Capture the cell that displays the provided text and extract its [x, y] central coordinate. 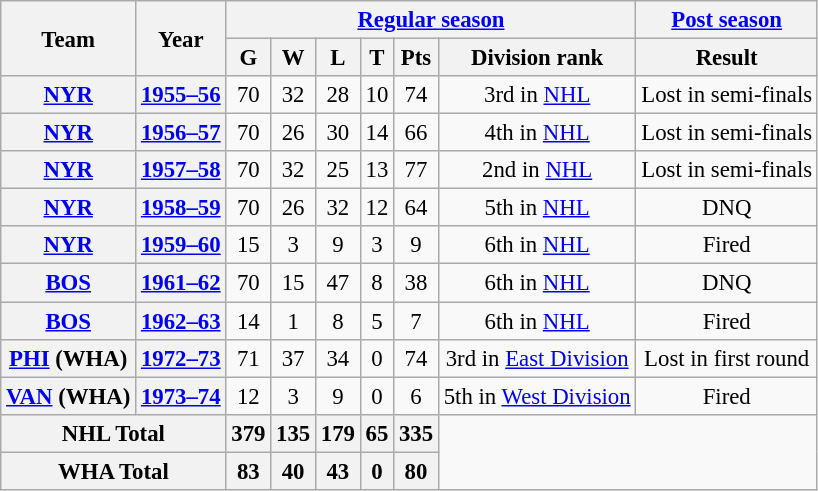
1957–58 [181, 170]
1972–73 [181, 358]
1961–62 [181, 283]
Result [726, 58]
335 [416, 433]
Regular season [431, 20]
28 [338, 95]
10 [376, 95]
NHL Total [114, 433]
3rd in NHL [537, 95]
40 [294, 471]
Pts [416, 58]
6 [416, 396]
Team [68, 38]
WHA Total [114, 471]
5 [376, 321]
1955–56 [181, 95]
80 [416, 471]
2nd in NHL [537, 170]
1 [294, 321]
38 [416, 283]
1973–74 [181, 396]
5th in West Division [537, 396]
5th in NHL [537, 208]
30 [338, 133]
179 [338, 433]
71 [248, 358]
43 [338, 471]
Lost in first round [726, 358]
1959–60 [181, 245]
1962–63 [181, 321]
VAN (WHA) [68, 396]
34 [338, 358]
83 [248, 471]
Post season [726, 20]
T [376, 58]
L [338, 58]
66 [416, 133]
47 [338, 283]
W [294, 58]
Division rank [537, 58]
3rd in East Division [537, 358]
1958–59 [181, 208]
1956–57 [181, 133]
64 [416, 208]
PHI (WHA) [68, 358]
7 [416, 321]
25 [338, 170]
65 [376, 433]
135 [294, 433]
G [248, 58]
379 [248, 433]
Year [181, 38]
77 [416, 170]
4th in NHL [537, 133]
13 [376, 170]
37 [294, 358]
